For the text-containing cell, return its midpoint in [X, Y] coordinate format. 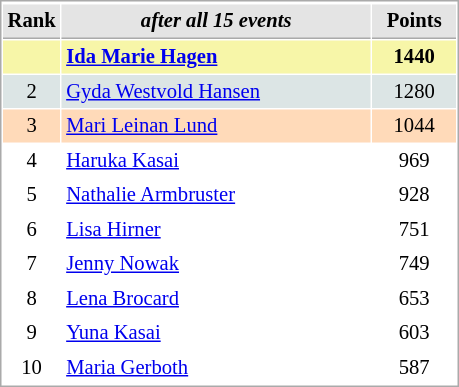
1044 [414, 126]
8 [32, 298]
Nathalie Armbruster [216, 194]
5 [32, 194]
6 [32, 230]
2 [32, 92]
Rank [32, 21]
after all 15 events [216, 21]
Gyda Westvold Hansen [216, 92]
Ida Marie Hagen [216, 56]
751 [414, 230]
Points [414, 21]
10 [32, 368]
4 [32, 160]
587 [414, 368]
Maria Gerboth [216, 368]
603 [414, 332]
Lena Brocard [216, 298]
3 [32, 126]
Jenny Nowak [216, 264]
653 [414, 298]
969 [414, 160]
Haruka Kasai [216, 160]
Mari Leinan Lund [216, 126]
749 [414, 264]
9 [32, 332]
7 [32, 264]
928 [414, 194]
1440 [414, 56]
1280 [414, 92]
Yuna Kasai [216, 332]
Lisa Hirner [216, 230]
